Search for the cell housing the specified text and yield its (x, y) center coordinate. 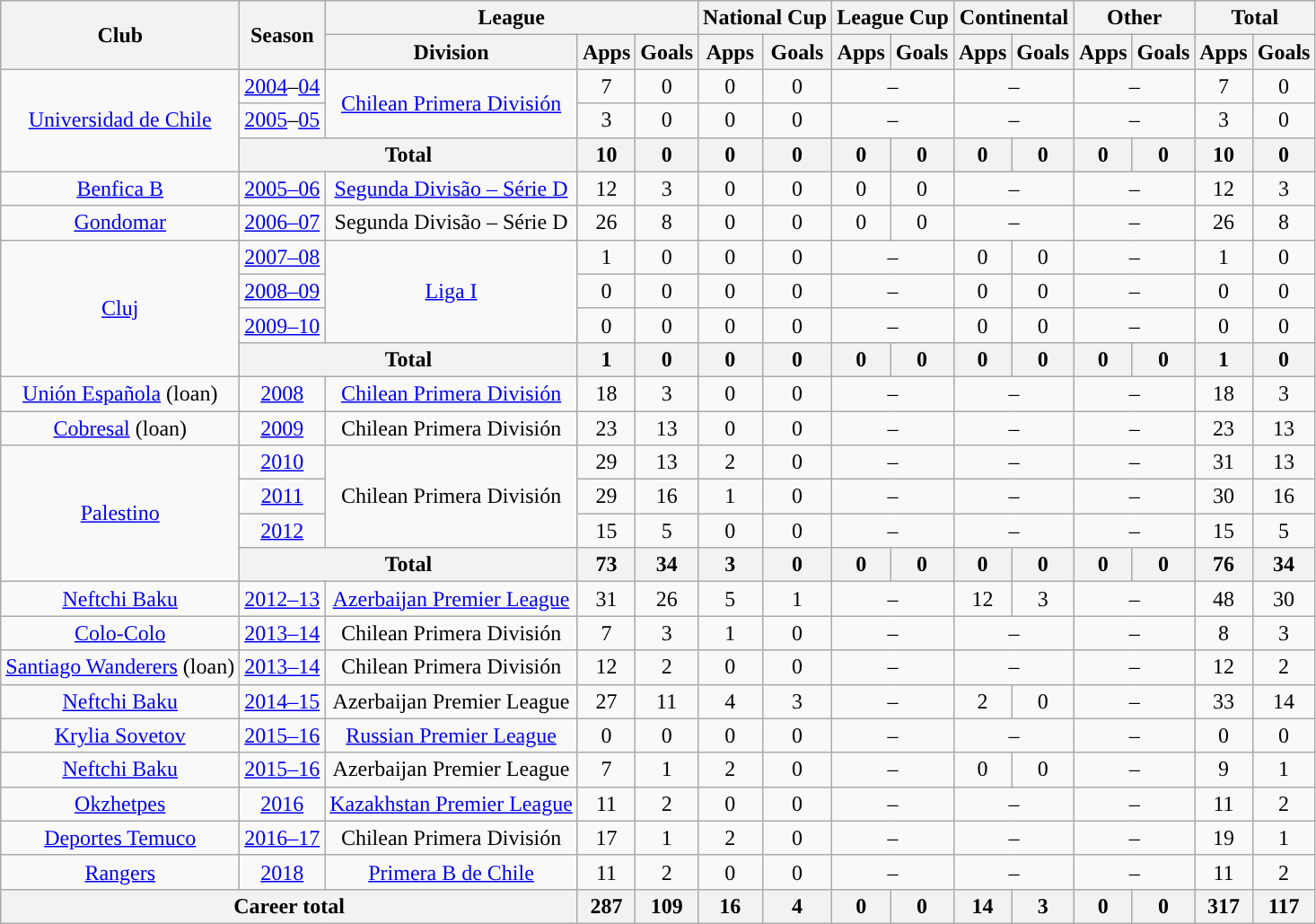
2008 (282, 393)
2012 (282, 531)
287 (606, 906)
73 (606, 565)
2004–04 (282, 86)
Santiago Wanderers (loan) (120, 667)
76 (1224, 565)
Liga I (452, 291)
Primera B de Chile (452, 872)
Palestino (120, 514)
117 (1284, 906)
2016 (282, 804)
Deportes Temuco (120, 838)
Unión Española (loan) (120, 393)
Division (452, 52)
2005–06 (282, 189)
National Cup (765, 18)
2009–10 (282, 325)
Rangers (120, 872)
Career total (289, 906)
Benfica B (120, 189)
League (512, 18)
Continental (1013, 18)
2012–13 (282, 599)
48 (1224, 599)
2014–15 (282, 701)
2016–17 (282, 838)
33 (1224, 701)
League Cup (893, 18)
9 (1224, 770)
2018 (282, 872)
Cluj (120, 308)
2008–09 (282, 291)
Russian Premier League (452, 735)
2006–07 (282, 223)
27 (606, 701)
2010 (282, 462)
2005–05 (282, 120)
317 (1224, 906)
2007–08 (282, 257)
Club (120, 35)
Gondomar (120, 223)
Other (1135, 18)
2009 (282, 428)
Okzhetpes (120, 804)
109 (667, 906)
Cobresal (loan) (120, 428)
17 (606, 838)
Universidad de Chile (120, 120)
19 (1224, 838)
Kazakhstan Premier League (452, 804)
2011 (282, 497)
Krylia Sovetov (120, 735)
Season (282, 35)
Colo-Colo (120, 633)
